Output the (X, Y) coordinate of the center of the cell containing the given text.  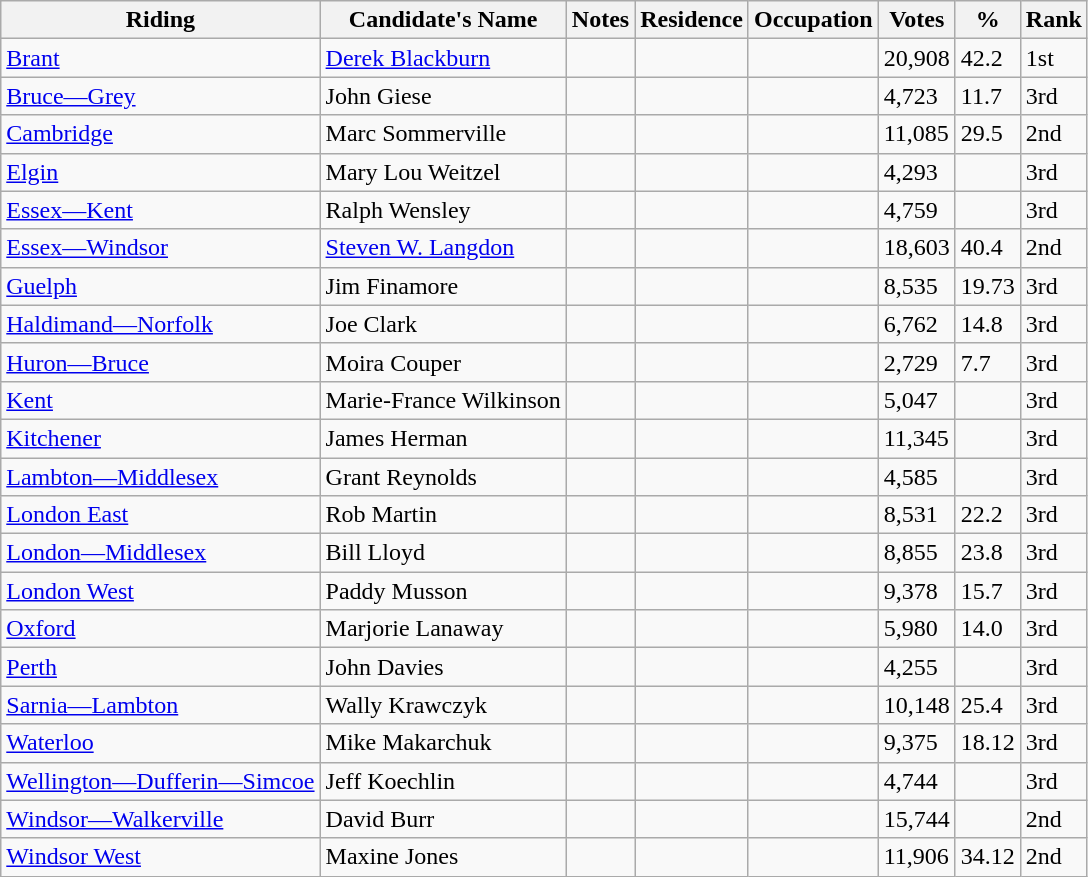
Sarnia—Lambton (160, 705)
London East (160, 515)
Steven W. Langdon (443, 248)
Marie-France Wilkinson (443, 400)
Essex—Windsor (160, 248)
Votes (916, 20)
Huron—Bruce (160, 362)
10,148 (916, 705)
8,531 (916, 515)
John Davies (443, 667)
Rob Martin (443, 515)
David Burr (443, 819)
Elgin (160, 172)
40.4 (988, 248)
11,906 (916, 857)
Bruce—Grey (160, 96)
4,723 (916, 96)
29.5 (988, 134)
Haldimand—Norfolk (160, 324)
15.7 (988, 591)
Rank (1054, 20)
5,047 (916, 400)
8,535 (916, 286)
Notes (600, 20)
Mike Makarchuk (443, 743)
Essex—Kent (160, 210)
4,585 (916, 477)
1st (1054, 58)
London West (160, 591)
8,855 (916, 553)
Perth (160, 667)
4,759 (916, 210)
Moira Couper (443, 362)
London—Middlesex (160, 553)
Wellington—Dufferin—Simcoe (160, 781)
James Herman (443, 438)
Grant Reynolds (443, 477)
Brant (160, 58)
25.4 (988, 705)
Waterloo (160, 743)
22.2 (988, 515)
6,762 (916, 324)
9,375 (916, 743)
Candidate's Name (443, 20)
4,293 (916, 172)
11,345 (916, 438)
14.8 (988, 324)
42.2 (988, 58)
Ralph Wensley (443, 210)
2,729 (916, 362)
14.0 (988, 629)
Joe Clark (443, 324)
Paddy Musson (443, 591)
18,603 (916, 248)
Windsor West (160, 857)
Guelph (160, 286)
4,744 (916, 781)
Windsor—Walkerville (160, 819)
John Giese (443, 96)
23.8 (988, 553)
19.73 (988, 286)
Lambton—Middlesex (160, 477)
Residence (692, 20)
18.12 (988, 743)
11,085 (916, 134)
Cambridge (160, 134)
Wally Krawczyk (443, 705)
15,744 (916, 819)
5,980 (916, 629)
Oxford (160, 629)
Mary Lou Weitzel (443, 172)
20,908 (916, 58)
Jeff Koechlin (443, 781)
11.7 (988, 96)
34.12 (988, 857)
% (988, 20)
7.7 (988, 362)
9,378 (916, 591)
Maxine Jones (443, 857)
Marjorie Lanaway (443, 629)
4,255 (916, 667)
Bill Lloyd (443, 553)
Riding (160, 20)
Derek Blackburn (443, 58)
Marc Sommerville (443, 134)
Kent (160, 400)
Occupation (813, 20)
Kitchener (160, 438)
Jim Finamore (443, 286)
